Search for the cell housing the specified text and yield its (X, Y) center coordinate. 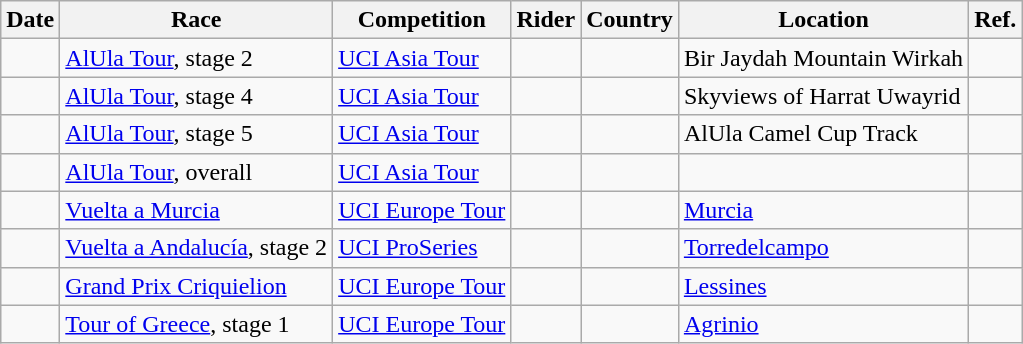
Ref. (996, 20)
Vuelta a Andalucía, stage 2 (196, 248)
Date (30, 20)
Murcia (823, 210)
AlUla Tour, overall (196, 172)
AlUla Tour, stage 4 (196, 96)
Tour of Greece, stage 1 (196, 324)
AlUla Camel Cup Track (823, 134)
Torredelcampo (823, 248)
Lessines (823, 286)
Bir Jaydah Mountain Wirkah (823, 58)
Competition (422, 20)
Grand Prix Criquielion (196, 286)
AlUla Tour, stage 2 (196, 58)
Vuelta a Murcia (196, 210)
Skyviews of Harrat Uwayrid (823, 96)
Agrinio (823, 324)
Location (823, 20)
Rider (546, 20)
UCI ProSeries (422, 248)
AlUla Tour, stage 5 (196, 134)
Race (196, 20)
Country (630, 20)
